From the cell containing the given text, extract its center point as [x, y] coordinate. 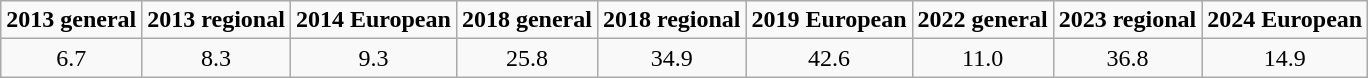
2018 regional [672, 20]
2024 European [1285, 20]
6.7 [72, 58]
2013 regional [216, 20]
36.8 [1128, 58]
42.6 [829, 58]
2014 European [373, 20]
2018 general [526, 20]
2023 regional [1128, 20]
9.3 [373, 58]
8.3 [216, 58]
2013 general [72, 20]
14.9 [1285, 58]
34.9 [672, 58]
2022 general [982, 20]
25.8 [526, 58]
2019 European [829, 20]
11.0 [982, 58]
